Detect which cell encompasses the target text, then output its [X, Y] center coordinate. 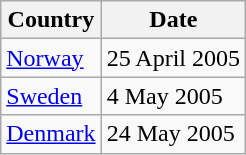
Country [51, 20]
Norway [51, 58]
Date [173, 20]
Sweden [51, 96]
25 April 2005 [173, 58]
4 May 2005 [173, 96]
Denmark [51, 134]
24 May 2005 [173, 134]
